Scan for the cell matching the given text and deliver its [X, Y] coordinate at center. 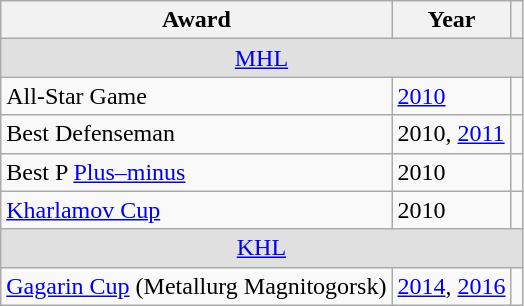
Best P Plus–minus [196, 172]
2010, 2011 [452, 134]
Best Defenseman [196, 134]
All-Star Game [196, 96]
Kharlamov Cup [196, 210]
Year [452, 20]
2014, 2016 [452, 286]
Gagarin Cup (Metallurg Magnitogorsk) [196, 286]
KHL [262, 248]
Award [196, 20]
MHL [262, 58]
